Capture the cell that displays the provided text and extract its (X, Y) central coordinate. 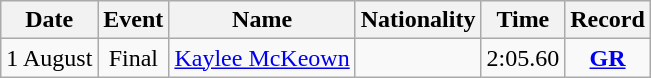
GR (608, 58)
Name (262, 20)
Kaylee McKeown (262, 58)
Final (134, 58)
Date (50, 20)
1 August (50, 58)
Time (523, 20)
Event (134, 20)
2:05.60 (523, 58)
Record (608, 20)
Nationality (418, 20)
